Output the (X, Y) coordinate of the center of the cell containing the given text.  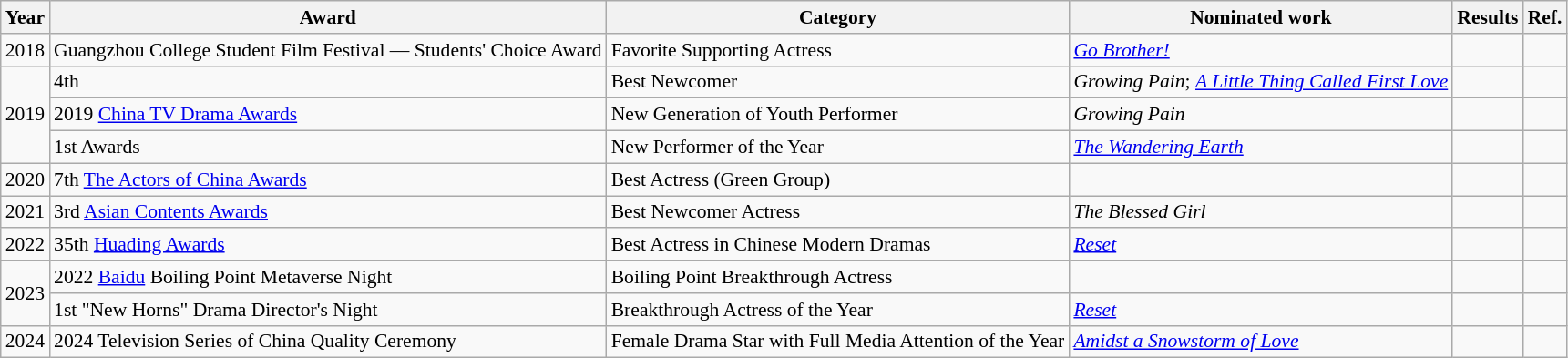
2022 Baidu Boiling Point Metaverse Night (328, 277)
2020 (26, 179)
Female Drama Star with Full Media Attention of the Year (838, 342)
The Wandering Earth (1261, 148)
Go Brother! (1261, 50)
4th (328, 82)
3rd Asian Contents Awards (328, 212)
2021 (26, 212)
2023 (26, 293)
Best Actress in Chinese Modern Dramas (838, 245)
1st Awards (328, 148)
Category (838, 17)
Year (26, 17)
2024 Television Series of China Quality Ceremony (328, 342)
Breakthrough Actress of the Year (838, 310)
Boiling Point Breakthrough Actress (838, 277)
1st "New Horns" Drama Director's Night (328, 310)
The Blessed Girl (1261, 212)
Award (328, 17)
Amidst a Snowstorm of Love (1261, 342)
Results (1487, 17)
Guangzhou College Student Film Festival — Students' Choice Award (328, 50)
2022 (26, 245)
2019 (26, 115)
Best Newcomer (838, 82)
2019 China TV Drama Awards (328, 115)
Ref. (1545, 17)
Favorite Supporting Actress (838, 50)
Growing Pain (1261, 115)
2024 (26, 342)
7th The Actors of China Awards (328, 179)
2018 (26, 50)
Nominated work (1261, 17)
Best Newcomer Actress (838, 212)
New Generation of Youth Performer (838, 115)
New Performer of the Year (838, 148)
35th Huading Awards (328, 245)
Best Actress (Green Group) (838, 179)
Growing Pain; A Little Thing Called First Love (1261, 82)
